Provide the [X, Y] coordinate of the cell's center where the given text is located.  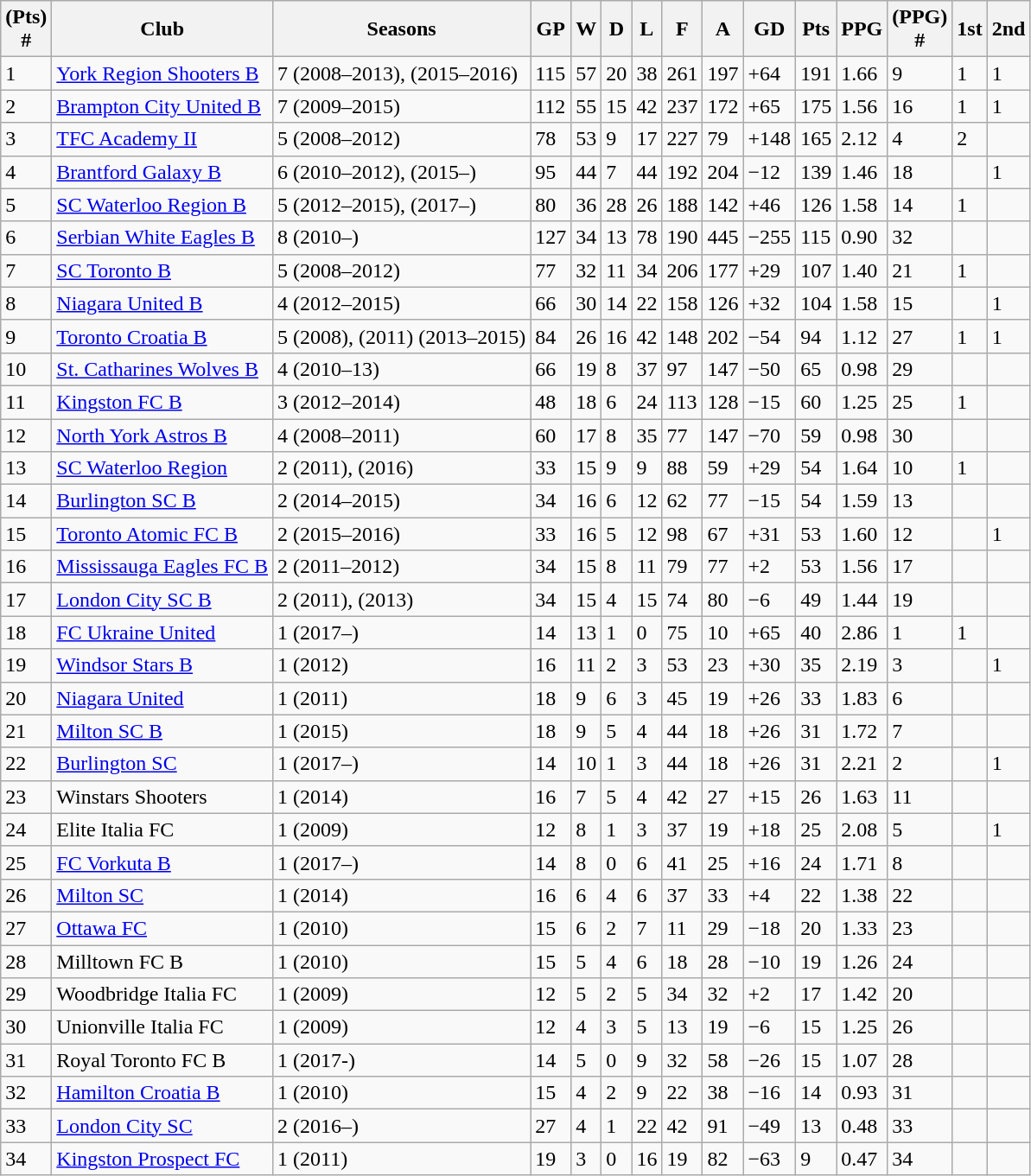
1.38 [862, 895]
Woodbridge Italia FC [162, 995]
−16 [769, 1093]
1.46 [862, 172]
45 [683, 698]
2.86 [862, 632]
Elite Italia FC [162, 830]
SC Waterloo Region [162, 468]
1st [970, 29]
TFC Academy II [162, 139]
36 [586, 205]
Windsor Stars B [162, 665]
172 [722, 106]
Brampton City United B [162, 106]
0.47 [862, 1159]
0.48 [862, 1126]
+46 [769, 205]
94 [816, 336]
Niagara United [162, 698]
158 [683, 303]
−255 [769, 238]
(PPG) # [920, 29]
188 [683, 205]
Toronto Atomic FC B [162, 534]
2.21 [862, 764]
192 [683, 172]
197 [722, 73]
+148 [769, 139]
5 (2008), (2011) (2013–2015) [402, 336]
128 [722, 402]
Milton SC B [162, 731]
St. Catharines Wolves B [162, 369]
Hamilton Croatia B [162, 1093]
1.26 [862, 962]
+15 [769, 797]
177 [722, 270]
175 [816, 106]
−70 [769, 435]
41 [683, 862]
−10 [769, 962]
227 [683, 139]
−54 [769, 336]
W [586, 29]
1.60 [862, 534]
1.64 [862, 468]
2nd [1009, 29]
107 [816, 270]
Toronto Croatia B [162, 336]
98 [683, 534]
London City SC [162, 1126]
7 (2008–2013), (2015–2016) [402, 73]
York Region Shooters B [162, 73]
91 [722, 1126]
84 [551, 336]
237 [683, 106]
Royal Toronto FC B [162, 1060]
+18 [769, 830]
FC Vorkuta B [162, 862]
+4 [769, 895]
1 (2017-) [402, 1060]
Unionville Italia FC [162, 1027]
5 (2012–2015), (2017–) [402, 205]
Milltown FC B [162, 962]
Club [162, 29]
57 [586, 73]
165 [816, 139]
1.42 [862, 995]
Winstars Shooters [162, 797]
1.59 [862, 501]
1.71 [862, 862]
1.83 [862, 698]
+16 [769, 862]
62 [683, 501]
Burlington SC [162, 764]
1.07 [862, 1060]
8 (2010–) [402, 238]
FC Ukraine United [162, 632]
67 [722, 534]
2 (2011), (2016) [402, 468]
L [646, 29]
+32 [769, 303]
Milton SC [162, 895]
1.44 [862, 600]
113 [683, 402]
2.19 [862, 665]
D [617, 29]
2 (2015–2016) [402, 534]
1 (2015) [402, 731]
0.93 [862, 1093]
North York Astros B [162, 435]
190 [683, 238]
148 [683, 336]
−18 [769, 928]
127 [551, 238]
−26 [769, 1060]
1.40 [862, 270]
7 (2009–2015) [402, 106]
142 [722, 205]
4 (2012–2015) [402, 303]
97 [683, 369]
1.12 [862, 336]
2.08 [862, 830]
112 [551, 106]
Kingston Prospect FC [162, 1159]
Burlington SC B [162, 501]
65 [816, 369]
261 [683, 73]
88 [683, 468]
−63 [769, 1159]
191 [816, 73]
2 (2011–2012) [402, 567]
1.66 [862, 73]
London City SC B [162, 600]
Kingston FC B [162, 402]
48 [551, 402]
40 [816, 632]
204 [722, 172]
1.33 [862, 928]
202 [722, 336]
F [683, 29]
PPG [862, 29]
Mississauga Eagles FC B [162, 567]
206 [683, 270]
1.72 [862, 731]
445 [722, 238]
−49 [769, 1126]
A [722, 29]
+31 [769, 534]
6 (2010–2012), (2015–) [402, 172]
−12 [769, 172]
74 [683, 600]
GP [551, 29]
Serbian White Eagles B [162, 238]
49 [816, 600]
Brantford Galaxy B [162, 172]
SC Waterloo Region B [162, 205]
Ottawa FC [162, 928]
+64 [769, 73]
Seasons [402, 29]
1.63 [862, 797]
4 (2008–2011) [402, 435]
104 [816, 303]
(Pts) # [26, 29]
58 [722, 1060]
95 [551, 172]
0.90 [862, 238]
SC Toronto B [162, 270]
139 [816, 172]
+30 [769, 665]
4 (2010–13) [402, 369]
2 (2011), (2013) [402, 600]
2 (2014–2015) [402, 501]
3 (2012–2014) [402, 402]
82 [722, 1159]
55 [586, 106]
Pts [816, 29]
1 (2012) [402, 665]
75 [683, 632]
2 (2016–) [402, 1126]
−50 [769, 369]
Niagara United B [162, 303]
GD [769, 29]
2.12 [862, 139]
